Return (X, Y) of the center of cell containing provided text 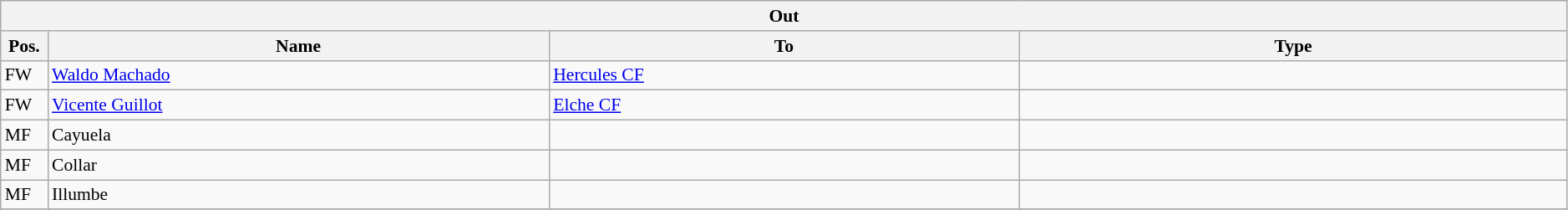
Name (298, 46)
Illumbe (298, 195)
Out (784, 16)
Pos. (24, 46)
Vicente Guillot (298, 105)
Cayuela (298, 136)
Elche CF (784, 105)
To (784, 46)
Hercules CF (784, 75)
Waldo Machado (298, 75)
Type (1293, 46)
Collar (298, 165)
